Scan for the cell matching the given text and deliver its [X, Y] coordinate at center. 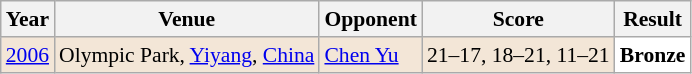
Opponent [370, 19]
Bronze [653, 55]
Olympic Park, Yiyang, China [186, 55]
Chen Yu [370, 55]
2006 [28, 55]
21–17, 18–21, 11–21 [518, 55]
Year [28, 19]
Result [653, 19]
Venue [186, 19]
Score [518, 19]
